Scan for the cell matching the given text and deliver its [X, Y] coordinate at center. 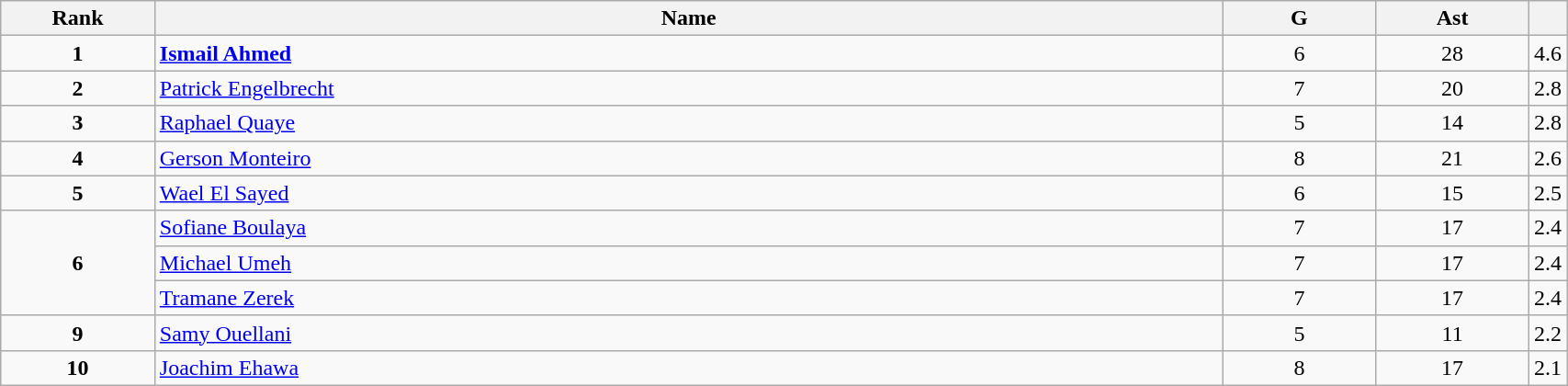
20 [1453, 88]
2.2 [1549, 333]
Ast [1453, 18]
Ismail Ahmed [689, 53]
21 [1453, 158]
Michael Umeh [689, 263]
2.1 [1549, 368]
10 [78, 368]
28 [1453, 53]
2 [78, 88]
3 [78, 123]
2.5 [1549, 193]
4 [78, 158]
Patrick Engelbrecht [689, 88]
G [1299, 18]
Name [689, 18]
Joachim Ehawa [689, 368]
1 [78, 53]
Raphael Quaye [689, 123]
Tramane Zerek [689, 298]
Wael El Sayed [689, 193]
Gerson Monteiro [689, 158]
4.6 [1549, 53]
Sofiane Boulaya [689, 228]
Rank [78, 18]
14 [1453, 123]
11 [1453, 333]
Samy Ouellani [689, 333]
2.6 [1549, 158]
9 [78, 333]
15 [1453, 193]
